Detect which cell encompasses the target text, then output its (x, y) center coordinate. 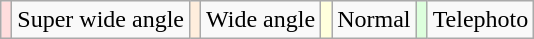
Wide angle (261, 20)
Normal (374, 20)
Telephoto (480, 20)
Super wide angle (101, 20)
